Pinpoint the cell where the given text exists, returning its [x, y] midpoint coordinate. 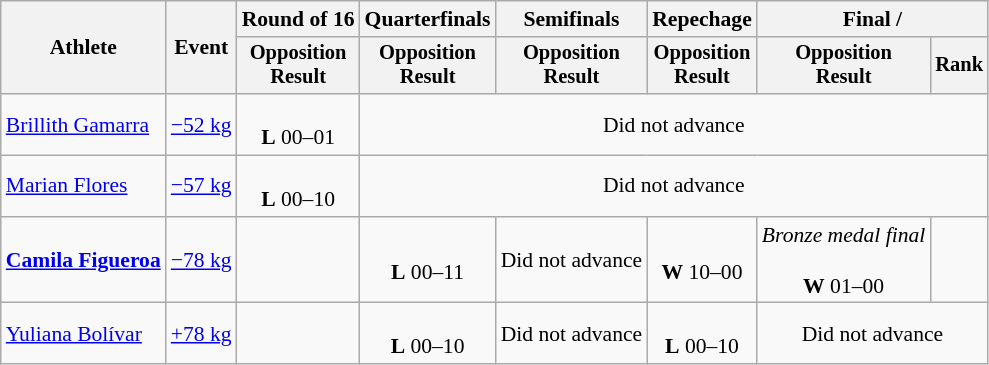
Semifinals [572, 19]
Quarterfinals [428, 19]
Yuliana Bolívar [84, 334]
Marian Flores [84, 186]
Athlete [84, 48]
−52 kg [202, 124]
L 00–11 [428, 260]
Rank [959, 66]
L 00–01 [298, 124]
Bronze medal finalW 01–00 [844, 260]
Round of 16 [298, 19]
+78 kg [202, 334]
Camila Figueroa [84, 260]
−57 kg [202, 186]
Repechage [702, 19]
Event [202, 48]
Brillith Gamarra [84, 124]
Final / [872, 19]
W 10–00 [702, 260]
−78 kg [202, 260]
